Detect which cell encompasses the target text, then output its (X, Y) center coordinate. 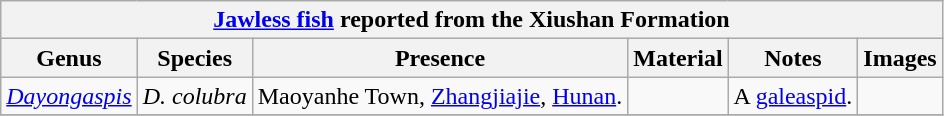
Maoyanhe Town, Zhangjiajie, Hunan. (440, 96)
Dayongaspis (69, 96)
Genus (69, 58)
Presence (440, 58)
D. colubra (194, 96)
Species (194, 58)
Images (900, 58)
Material (678, 58)
Notes (793, 58)
Jawless fish reported from the Xiushan Formation (472, 20)
A galeaspid. (793, 96)
